Detect which cell encompasses the target text, then output its (x, y) center coordinate. 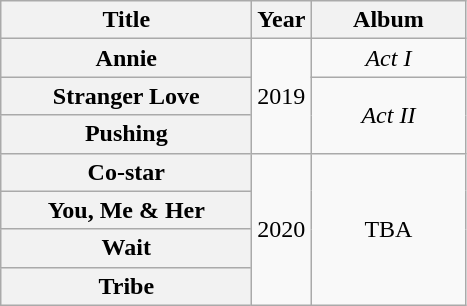
Pushing (126, 134)
Tribe (126, 286)
Act II (388, 115)
Wait (126, 248)
2020 (282, 229)
You, Me & Her (126, 210)
TBA (388, 229)
Annie (126, 58)
Co-star (126, 172)
Title (126, 20)
2019 (282, 96)
Year (282, 20)
Act I (388, 58)
Stranger Love (126, 96)
Album (388, 20)
